Output the [x, y] coordinate of the center of the cell containing the given text.  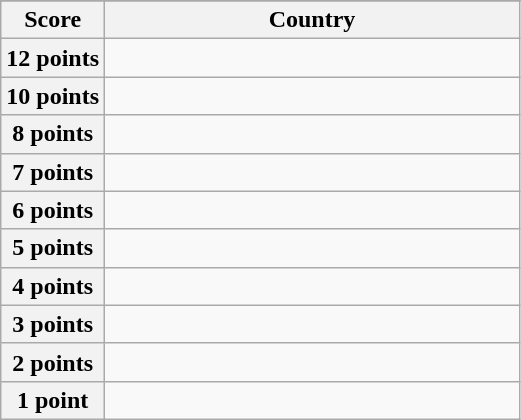
1 point [53, 400]
8 points [53, 134]
7 points [53, 172]
4 points [53, 286]
3 points [53, 324]
12 points [53, 58]
10 points [53, 96]
6 points [53, 210]
5 points [53, 248]
2 points [53, 362]
Score [53, 20]
Country [312, 20]
